Search for the cell housing the specified text and yield its [x, y] center coordinate. 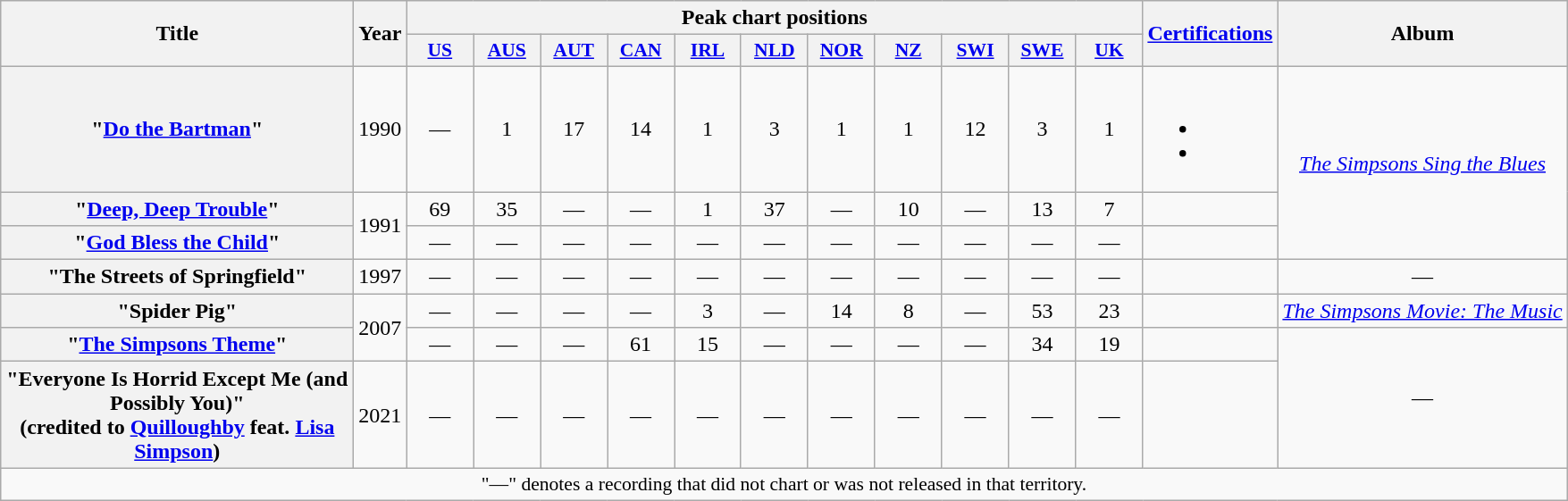
35 [507, 208]
NZ [908, 51]
53 [1042, 311]
15 [708, 345]
17 [574, 129]
AUT [574, 51]
NLD [774, 51]
CAN [641, 51]
SWI [976, 51]
1997 [381, 277]
Certifications [1210, 34]
The Simpsons Movie: The Music [1422, 311]
34 [1042, 345]
"God Bless the Child" [177, 243]
AUS [507, 51]
37 [774, 208]
"Spider Pig" [177, 311]
"—" denotes a recording that did not chart or was not released in that territory. [784, 484]
13 [1042, 208]
10 [908, 208]
12 [976, 129]
1991 [381, 225]
IRL [708, 51]
1990 [381, 129]
Year [381, 34]
Title [177, 34]
2021 [381, 414]
23 [1110, 311]
NOR [842, 51]
"Everyone Is Horrid Except Me (and Possibly You)"(credited to Quilloughby feat. Lisa Simpson) [177, 414]
Peak chart positions [775, 18]
"Deep, Deep Trouble" [177, 208]
"The Streets of Springfield" [177, 277]
19 [1110, 345]
61 [641, 345]
UK [1110, 51]
US [440, 51]
The Simpsons Sing the Blues [1422, 163]
2007 [381, 328]
Album [1422, 34]
SWE [1042, 51]
7 [1110, 208]
69 [440, 208]
"The Simpsons Theme" [177, 345]
8 [908, 311]
"Do the Bartman" [177, 129]
